Find where the given text appears and provide that cell's center as [x, y] coordinate. 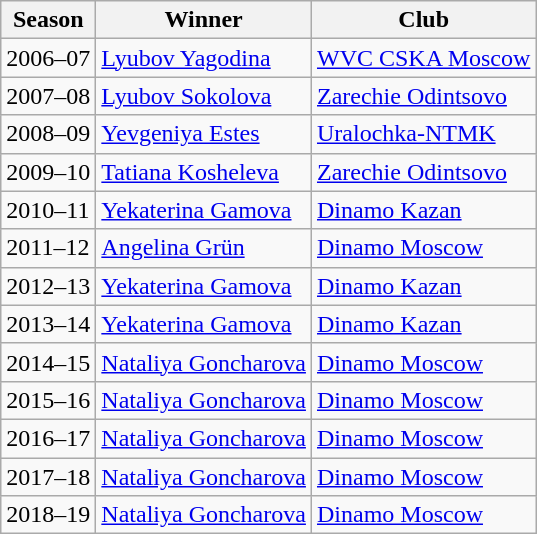
2015–16 [48, 400]
2009–10 [48, 172]
2012–13 [48, 286]
2011–12 [48, 248]
2016–17 [48, 438]
2007–08 [48, 96]
Yevgeniya Estes [204, 134]
WVC CSKA Moscow [423, 58]
Club [423, 20]
Lyubov Sokolova [204, 96]
2008–09 [48, 134]
Winner [204, 20]
Angelina Grün [204, 248]
2013–14 [48, 324]
2018–19 [48, 515]
2006–07 [48, 58]
2017–18 [48, 477]
2014–15 [48, 362]
Lyubov Yagodina [204, 58]
Season [48, 20]
Uralochka-NTMK [423, 134]
2010–11 [48, 210]
Tatiana Kosheleva [204, 172]
